Search for the cell housing the specified text and yield its [X, Y] center coordinate. 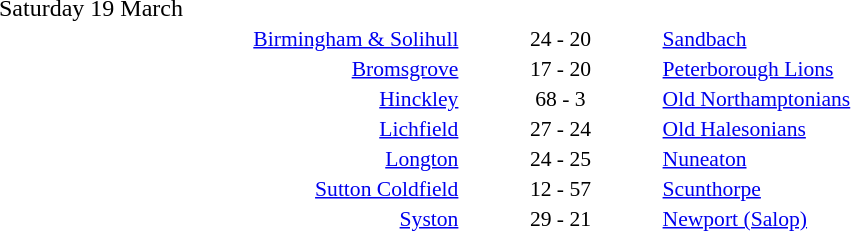
24 - 20 [560, 38]
12 - 57 [560, 188]
24 - 25 [560, 158]
68 - 3 [560, 98]
27 - 24 [560, 128]
17 - 20 [560, 68]
